Search for the cell housing the specified text and yield its (x, y) center coordinate. 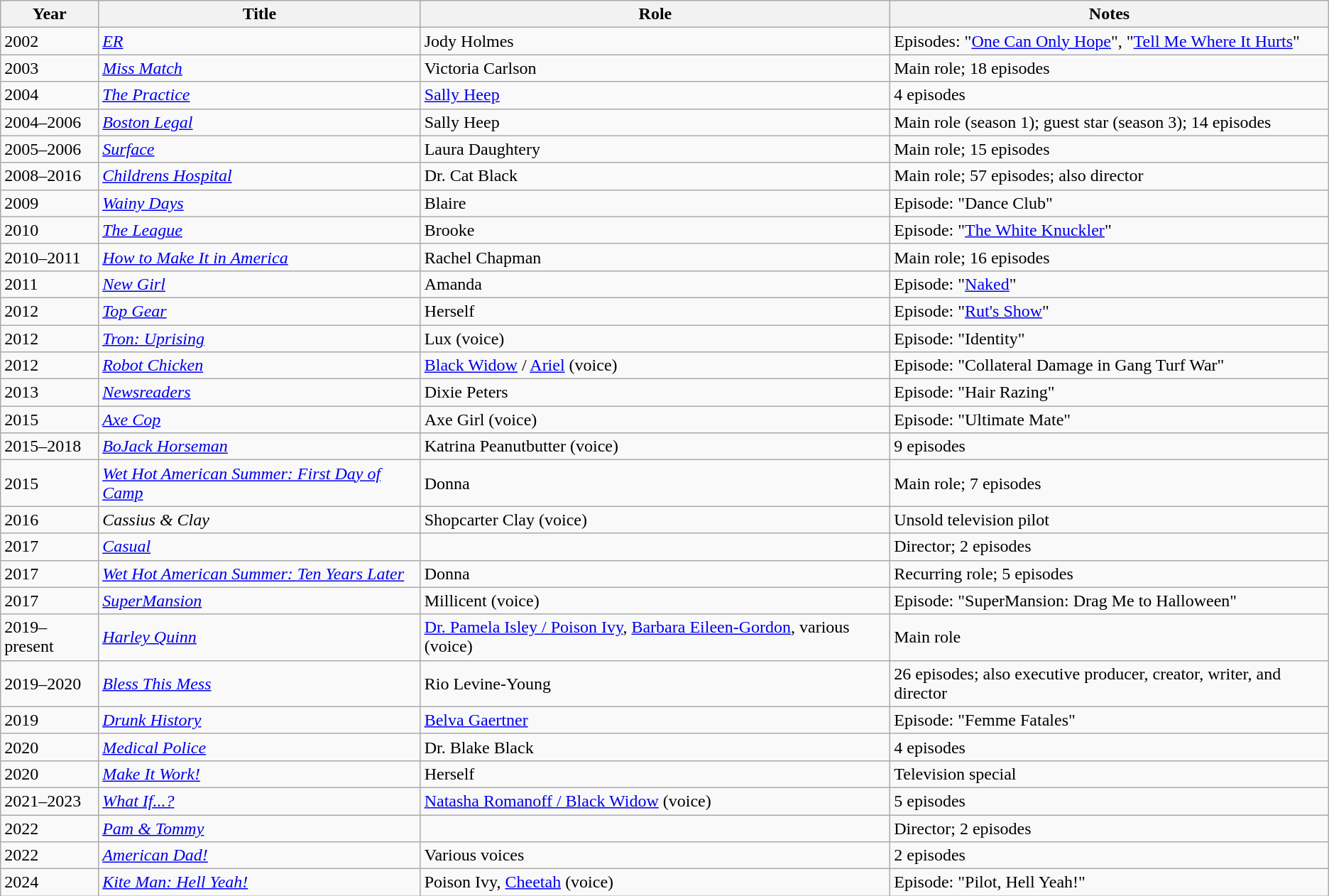
2010–2011 (50, 257)
Axe Girl (voice) (655, 420)
Shopcarter Clay (voice) (655, 520)
Pam & Tommy (260, 829)
Main role; 18 episodes (1110, 68)
The Practice (260, 95)
5 episodes (1110, 801)
Top Gear (260, 311)
Axe Cop (260, 420)
Main role; 16 episodes (1110, 257)
Main role; 57 episodes; also director (1110, 176)
2011 (50, 284)
Tron: Uprising (260, 339)
Wet Hot American Summer: Ten Years Later (260, 574)
2003 (50, 68)
Recurring role; 5 episodes (1110, 574)
Cassius & Clay (260, 520)
Brooke (655, 230)
2024 (50, 883)
Episodes: "One Can Only Hope", "Tell Me Where It Hurts" (1110, 41)
Dr. Blake Black (655, 747)
Episode: "Femme Fatales" (1110, 720)
ER (260, 41)
Amanda (655, 284)
Episode: "Hair Razing" (1110, 393)
Episode: "Identity" (1110, 339)
Miss Match (260, 68)
Year (50, 14)
The League (260, 230)
26 episodes; also executive producer, creator, writer, and director (1110, 683)
Notes (1110, 14)
Episode: "The White Knuckler" (1110, 230)
Blaire (655, 203)
How to Make It in America (260, 257)
Lux (voice) (655, 339)
Episode: "Dance Club" (1110, 203)
Television special (1110, 774)
Millicent (voice) (655, 601)
2008–2016 (50, 176)
Dr. Pamela Isley / Poison Ivy, Barbara Eileen-Gordon, various (voice) (655, 638)
New Girl (260, 284)
Title (260, 14)
Rachel Chapman (655, 257)
Jody Holmes (655, 41)
Episode: "Pilot, Hell Yeah!" (1110, 883)
2019–present (50, 638)
Surface (260, 149)
Dixie Peters (655, 393)
Boston Legal (260, 122)
2010 (50, 230)
Episode: "Rut's Show" (1110, 311)
2016 (50, 520)
Kite Man: Hell Yeah! (260, 883)
2004–2006 (50, 122)
2019 (50, 720)
Episode: "Ultimate Mate" (1110, 420)
Wainy Days (260, 203)
Katrina Peanutbutter (voice) (655, 447)
2015–2018 (50, 447)
Medical Police (260, 747)
Main role (1110, 638)
2009 (50, 203)
Dr. Cat Black (655, 176)
Episode: "Naked" (1110, 284)
Wet Hot American Summer: First Day of Camp (260, 483)
2 episodes (1110, 856)
Role (655, 14)
2002 (50, 41)
American Dad! (260, 856)
Unsold television pilot (1110, 520)
2013 (50, 393)
2019–2020 (50, 683)
BoJack Horseman (260, 447)
9 episodes (1110, 447)
Various voices (655, 856)
Laura Daughtery (655, 149)
Make It Work! (260, 774)
What If...? (260, 801)
Main role; 7 episodes (1110, 483)
Episode: "SuperMansion: Drag Me to Halloween" (1110, 601)
Natasha Romanoff / Black Widow (voice) (655, 801)
Main role (season 1); guest star (season 3); 14 episodes (1110, 122)
Robot Chicken (260, 366)
Victoria Carlson (655, 68)
Belva Gaertner (655, 720)
Drunk History (260, 720)
Newsreaders (260, 393)
Black Widow / Ariel (voice) (655, 366)
Poison Ivy, Cheetah (voice) (655, 883)
Bless This Mess (260, 683)
Rio Levine-Young (655, 683)
Harley Quinn (260, 638)
2021–2023 (50, 801)
Casual (260, 547)
2005–2006 (50, 149)
Childrens Hospital (260, 176)
2004 (50, 95)
Main role; 15 episodes (1110, 149)
SuperMansion (260, 601)
Episode: "Collateral Damage in Gang Turf War" (1110, 366)
